Provide the [X, Y] coordinate of the cell's center where the given text is located.  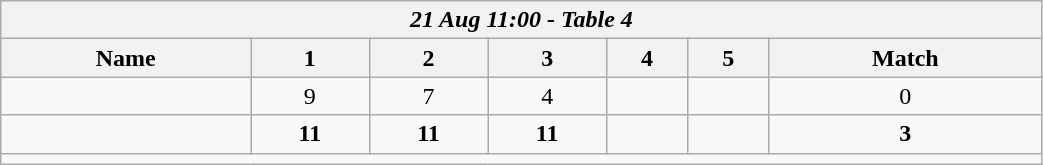
Name [126, 58]
21 Aug 11:00 - Table 4 [522, 20]
0 [906, 96]
7 [428, 96]
Match [906, 58]
5 [728, 58]
1 [310, 58]
9 [310, 96]
2 [428, 58]
